Return the (x, y) coordinate for the center point of the cell that contains the specified text.  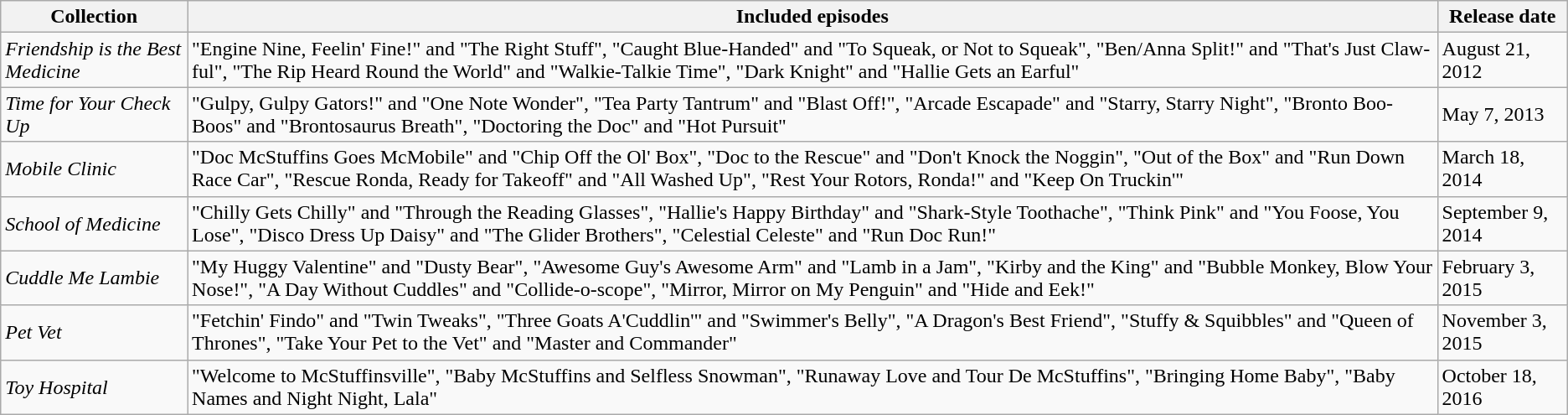
Release date (1503, 17)
Mobile Clinic (94, 169)
November 3, 2015 (1503, 332)
October 18, 2016 (1503, 387)
March 18, 2014 (1503, 169)
September 9, 2014 (1503, 223)
Toy Hospital (94, 387)
Cuddle Me Lambie (94, 278)
Friendship is the Best Medicine (94, 60)
School of Medicine (94, 223)
Collection (94, 17)
Included episodes (812, 17)
Pet Vet (94, 332)
August 21, 2012 (1503, 60)
Time for Your Check Up (94, 114)
May 7, 2013 (1503, 114)
February 3, 2015 (1503, 278)
